Provide the (x, y) coordinate of the cell's center where the given text is located.  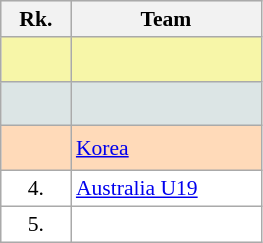
Korea (166, 148)
Australia U19 (166, 189)
Team (166, 19)
5. (36, 224)
4. (36, 189)
Rk. (36, 19)
